Detect which cell encompasses the target text, then output its [x, y] center coordinate. 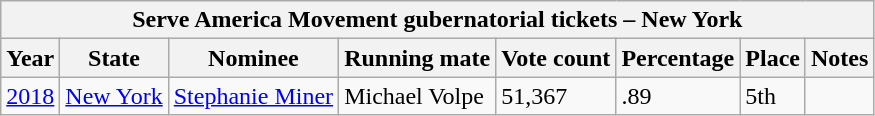
Nominee [253, 58]
New York [114, 96]
Serve America Movement gubernatorial tickets – New York [438, 20]
5th [773, 96]
Notes [839, 58]
Year [30, 58]
Place [773, 58]
Running mate [418, 58]
2018 [30, 96]
Stephanie Miner [253, 96]
Vote count [556, 58]
Michael Volpe [418, 96]
Percentage [678, 58]
51,367 [556, 96]
.89 [678, 96]
State [114, 58]
